Identify which cell holds the provided text, then report its (x, y) central coordinate. 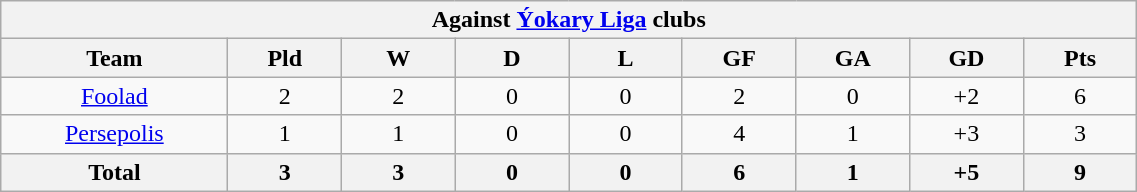
Total (114, 172)
GA (853, 58)
L (626, 58)
Pts (1080, 58)
+5 (967, 172)
+3 (967, 134)
Foolad (114, 96)
W (399, 58)
D (512, 58)
Pld (285, 58)
Persepolis (114, 134)
Team (114, 58)
Against Ýokary Liga clubs (569, 20)
9 (1080, 172)
GD (967, 58)
4 (739, 134)
+2 (967, 96)
GF (739, 58)
